Locate the cell with the specified text and output its [X, Y] center coordinate. 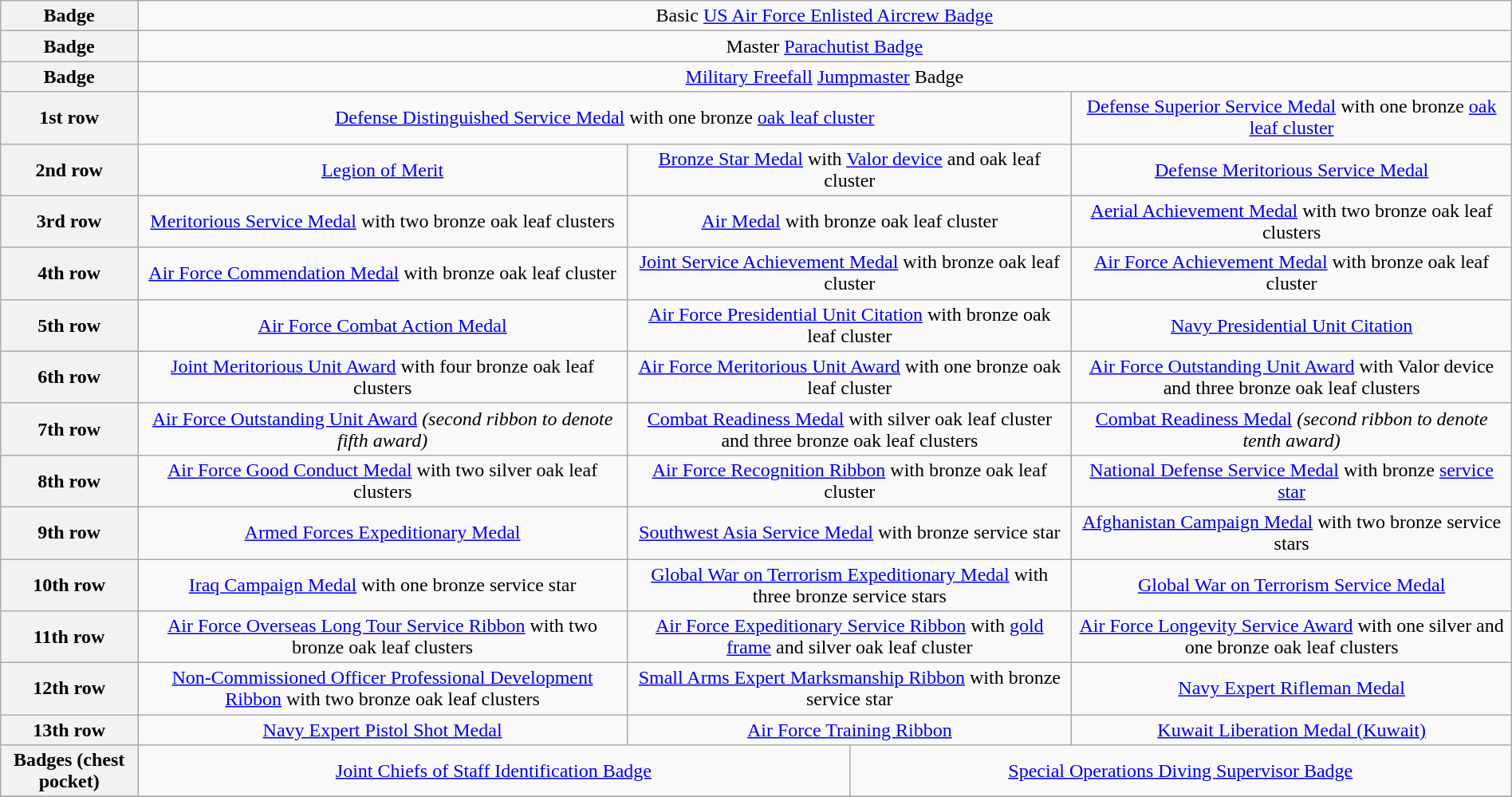
Iraq Campaign Medal with one bronze service star [382, 584]
Air Force Recognition Ribbon with bronze oak leaf cluster [850, 480]
7th row [69, 429]
Kuwait Liberation Medal (Kuwait) [1292, 730]
Air Force Meritorious Unit Award with one bronze oak leaf cluster [850, 377]
Military Freefall Jumpmaster Badge [825, 77]
Air Force Presidential Unit Citation with bronze oak leaf cluster [850, 326]
Badges (chest pocket) [69, 771]
Small Arms Expert Marksmanship Ribbon with bronze service star [850, 689]
Defense Meritorious Service Medal [1292, 169]
Navy Expert Rifleman Medal [1292, 689]
6th row [69, 377]
Air Force Good Conduct Medal with two silver oak leaf clusters [382, 480]
11th row [69, 637]
Air Force Outstanding Unit Award (second ribbon to denote fifth award) [382, 429]
Air Force Training Ribbon [850, 730]
Air Force Commendation Medal with bronze oak leaf cluster [382, 273]
8th row [69, 480]
Global War on Terrorism Service Medal [1292, 584]
Navy Expert Pistol Shot Medal [382, 730]
Non-Commissioned Officer Professional Development Ribbon with two bronze oak leaf clusters [382, 689]
Aerial Achievement Medal with two bronze oak leaf clusters [1292, 222]
Air Force Overseas Long Tour Service Ribbon with two bronze oak leaf clusters [382, 637]
Combat Readiness Medal (second ribbon to denote tenth award) [1292, 429]
Joint Chiefs of Staff Identification Badge [493, 771]
Armed Forces Expeditionary Medal [382, 533]
Air Force Outstanding Unit Award with Valor device and three bronze oak leaf clusters [1292, 377]
1st row [69, 118]
12th row [69, 689]
10th row [69, 584]
Air Medal with bronze oak leaf cluster [850, 222]
2nd row [69, 169]
Air Force Longevity Service Award with one silver and one bronze oak leaf clusters [1292, 637]
Navy Presidential Unit Citation [1292, 326]
Air Force Expeditionary Service Ribbon with gold frame and silver oak leaf cluster [850, 637]
3rd row [69, 222]
Basic US Air Force Enlisted Aircrew Badge [825, 16]
13th row [69, 730]
4th row [69, 273]
Special Operations Diving Supervisor Badge [1180, 771]
Defense Superior Service Medal with one bronze oak leaf cluster [1292, 118]
Southwest Asia Service Medal with bronze service star [850, 533]
Afghanistan Campaign Medal with two bronze service stars [1292, 533]
Legion of Merit [382, 169]
Air Force Combat Action Medal [382, 326]
Global War on Terrorism Expeditionary Medal with three bronze service stars [850, 584]
Defense Distinguished Service Medal with one bronze oak leaf cluster [604, 118]
Meritorious Service Medal with two bronze oak leaf clusters [382, 222]
Joint Service Achievement Medal with bronze oak leaf cluster [850, 273]
5th row [69, 326]
Master Parachutist Badge [825, 46]
Joint Meritorious Unit Award with four bronze oak leaf clusters [382, 377]
National Defense Service Medal with bronze service star [1292, 480]
9th row [69, 533]
Air Force Achievement Medal with bronze oak leaf cluster [1292, 273]
Bronze Star Medal with Valor device and oak leaf cluster [850, 169]
Combat Readiness Medal with silver oak leaf cluster and three bronze oak leaf clusters [850, 429]
